Output the [X, Y] coordinate of the center of the cell containing the given text.  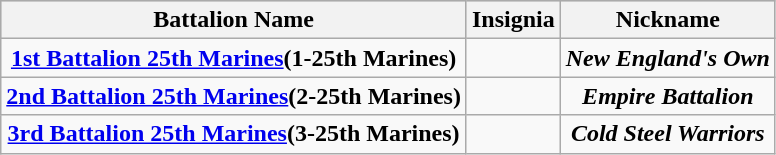
Insignia [513, 20]
Empire Battalion [668, 96]
Cold Steel Warriors [668, 134]
1st Battalion 25th Marines(1-25th Marines) [234, 58]
2nd Battalion 25th Marines(2-25th Marines) [234, 96]
Nickname [668, 20]
3rd Battalion 25th Marines(3-25th Marines) [234, 134]
New England's Own [668, 58]
Battalion Name [234, 20]
